Capture the cell that displays the provided text and extract its (X, Y) central coordinate. 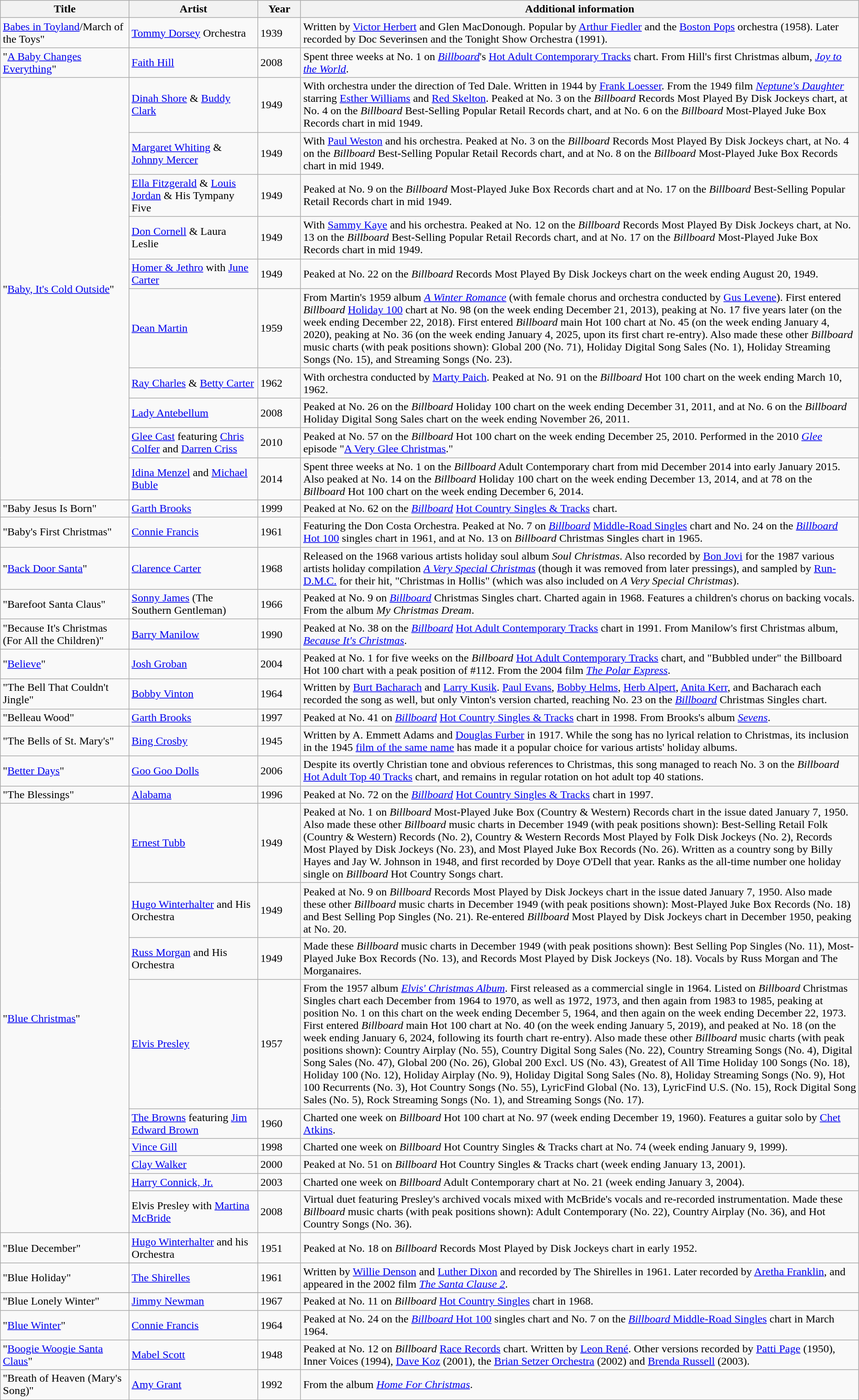
Babes in Toyland/March of the Toys" (65, 33)
"Blue December" (65, 1248)
The Browns featuring Jim Edward Brown (194, 1123)
Peaked at No. 72 on the Billboard Hot Country Singles & Tracks chart in 1997. (580, 794)
2003 (279, 1182)
"Blue Lonely Winter" (65, 1301)
Bobby Vinton (194, 694)
Sonny James (The Southern Gentleman) (194, 605)
Peaked at No. 22 on the Billboard Records Most Played By Disk Jockeys chart on the week ending August 20, 1949. (580, 273)
1999 (279, 509)
1968 (279, 568)
The Shirelles (194, 1278)
Peaked at No. 18 on Billboard Records Most Played by Disk Jockeys chart in early 1952. (580, 1248)
Amy Grant (194, 1384)
1992 (279, 1384)
Charted one week on Billboard Hot Country Singles & Tracks chart at No. 74 (week ending January 9, 1999). (580, 1147)
"Believe" (65, 664)
Faith Hill (194, 62)
1939 (279, 33)
1960 (279, 1123)
1945 (279, 741)
Ella Fitzgerald & Louis Jordan & His Tympany Five (194, 195)
Additional information (580, 9)
With orchestra conducted by Marty Paich. Peaked at No. 91 on the Billboard Hot 100 chart on the week ending March 10, 1962. (580, 383)
1948 (279, 1355)
Idina Menzel and Michael Buble (194, 479)
2000 (279, 1165)
Hugo Winterhalter and His Orchestra (194, 910)
Ernest Tubb (194, 843)
Peaked at No. 41 on Billboard Hot Country Singles & Tracks chart in 1998. From Brooks's album Sevens. (580, 717)
1998 (279, 1147)
Artist (194, 9)
Peaked at No. 24 on the Billboard Hot 100 singles chart and No. 7 on the Billboard Middle-Road Singles chart in March 1964. (580, 1325)
Alabama (194, 794)
1962 (279, 383)
"Blue Holiday" (65, 1278)
1990 (279, 634)
Dinah Shore & Buddy Clark (194, 105)
Charted one week on Billboard Hot 100 chart at No. 97 (week ending December 19, 1960). Features a guitar solo by Chet Atkins. (580, 1123)
"Because It's Christmas (For All the Children)" (65, 634)
Mabel Scott (194, 1355)
Vince Gill (194, 1147)
Glee Cast featuring Chris Colfer and Darren Criss (194, 442)
Lady Antebellum (194, 413)
Margaret Whiting & Johnny Mercer (194, 153)
2010 (279, 442)
"Boogie Woogie Santa Claus" (65, 1355)
Year (279, 9)
1996 (279, 794)
Homer & Jethro with June Carter (194, 273)
Peaked at No. 57 on the Billboard Hot 100 chart on the week ending December 25, 2010. Performed in the 2010 Glee episode "A Very Glee Christmas." (580, 442)
Clarence Carter (194, 568)
"Baby Jesus Is Born" (65, 509)
Clay Walker (194, 1165)
Title (65, 9)
Ray Charles & Betty Carter (194, 383)
"The Bell That Couldn't Jingle" (65, 694)
2006 (279, 771)
Jimmy Newman (194, 1301)
Josh Groban (194, 664)
Dean Martin (194, 328)
2014 (279, 479)
"Baby's First Christmas" (65, 532)
"Blue Christmas" (65, 1018)
"A Baby Changes Everything" (65, 62)
"Baby, It's Cold Outside" (65, 289)
"Breath of Heaven (Mary's Song)" (65, 1384)
"The Bells of St. Mary's" (65, 741)
Spent three weeks at No. 1 on Billboard's Hot Adult Contemporary Tracks chart. From Hill's first Christmas album, Joy to the World. (580, 62)
1951 (279, 1248)
Don Cornell & Laura Leslie (194, 238)
"Blue Winter" (65, 1325)
1997 (279, 717)
1966 (279, 605)
"Better Days" (65, 771)
"The Blessings" (65, 794)
"Belleau Wood" (65, 717)
Bing Crosby (194, 741)
1967 (279, 1301)
"Back Door Santa" (65, 568)
Harry Connick, Jr. (194, 1182)
Barry Manilow (194, 634)
1957 (279, 1044)
Peaked at No. 51 on Billboard Hot Country Singles & Tracks chart (week ending January 13, 2001). (580, 1165)
Russ Morgan and His Orchestra (194, 958)
Elvis Presley with Martina McBride (194, 1212)
Goo Goo Dolls (194, 771)
2004 (279, 664)
Peaked at No. 38 on the Billboard Hot Adult Contemporary Tracks chart in 1991. From Manilow's first Christmas album, Because It's Christmas. (580, 634)
"Barefoot Santa Claus" (65, 605)
Hugo Winterhalter and his Orchestra (194, 1248)
Tommy Dorsey Orchestra (194, 33)
1959 (279, 328)
Charted one week on Billboard Adult Contemporary chart at No. 21 (week ending January 3, 2004). (580, 1182)
Peaked at No. 62 on the Billboard Hot Country Singles & Tracks chart. (580, 509)
From the album Home For Christmas. (580, 1384)
Peaked at No. 11 on Billboard Hot Country Singles chart in 1968. (580, 1301)
Elvis Presley (194, 1044)
